Find where the given text appears and provide that cell's center as [x, y] coordinate. 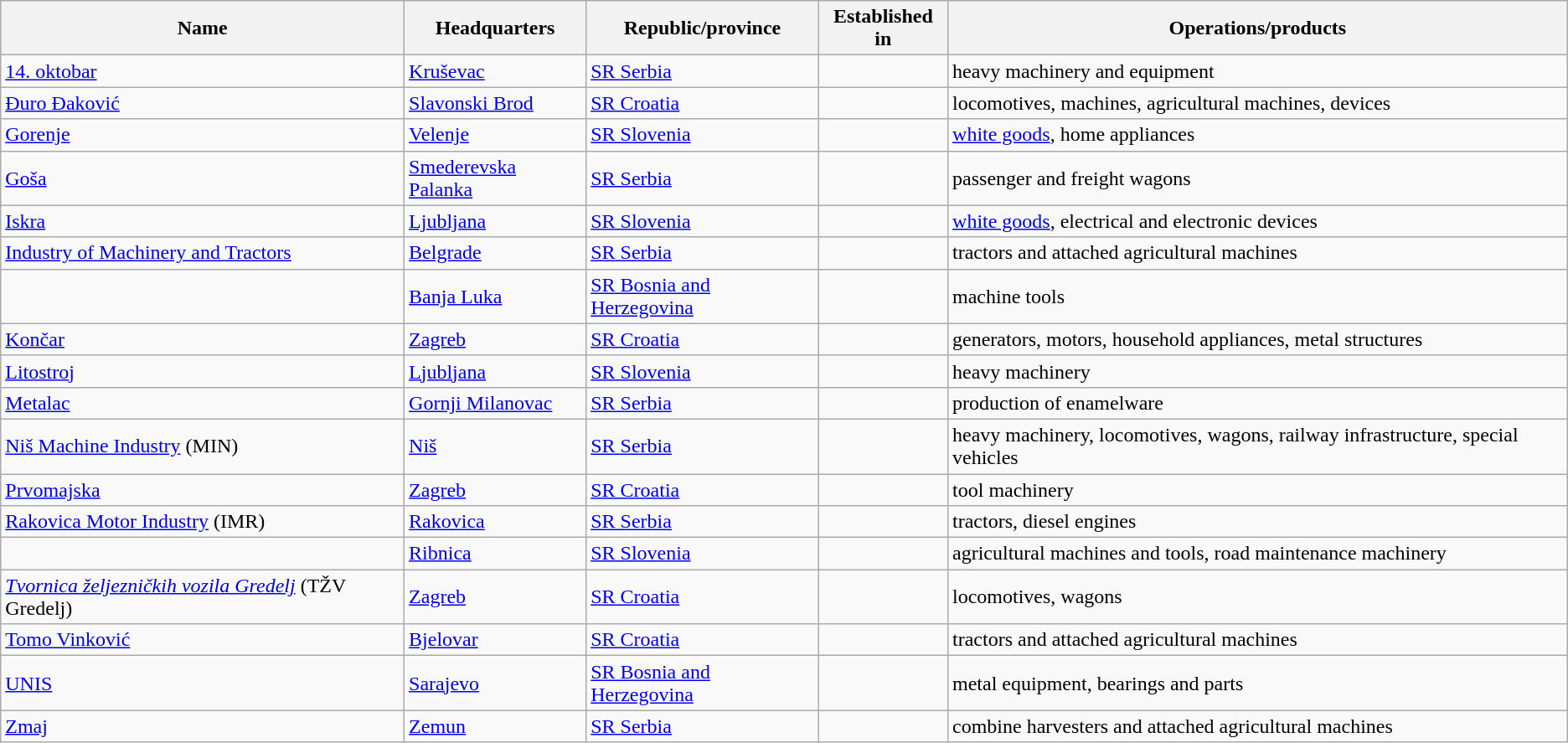
white goods, home appliances [1258, 135]
Velenje [496, 135]
Belgrade [496, 253]
Kruševac [496, 71]
production of enamelware [1258, 403]
Sarajevo [496, 684]
Gorenje [203, 135]
Bjelovar [496, 640]
Rakovica [496, 522]
Litostroj [203, 371]
metal equipment, bearings and parts [1258, 684]
Smederevska Palanka [496, 178]
14. oktobar [203, 71]
passenger and freight wagons [1258, 178]
Goša [203, 178]
Končar [203, 339]
Zemun [496, 726]
tool machinery [1258, 490]
Republic/province [703, 28]
Niš [496, 446]
heavy machinery [1258, 371]
locomotives, machines, agricultural machines, devices [1258, 103]
Slavonski Brod [496, 103]
locomotives, wagons [1258, 596]
white goods, electrical and electronic devices [1258, 221]
Zmaj [203, 726]
Metalac [203, 403]
heavy machinery, locomotives, wagons, railway infrastructure, special vehicles [1258, 446]
Headquarters [496, 28]
agricultural machines and tools, road maintenance machinery [1258, 554]
Name [203, 28]
Industry of Machinery and Tractors [203, 253]
combine harvesters and attached agricultural machines [1258, 726]
Banja Luka [496, 297]
Established in [883, 28]
Rakovica Motor Industry (IMR) [203, 522]
Niš Machine Industry (MIN) [203, 446]
heavy machinery and equipment [1258, 71]
machine tools [1258, 297]
Operations/products [1258, 28]
Đuro Đaković [203, 103]
Gornji Milanovac [496, 403]
UNIS [203, 684]
Tomo Vinković [203, 640]
generators, motors, household appliances, metal structures [1258, 339]
Iskra [203, 221]
Prvomajska [203, 490]
Ribnica [496, 554]
Tvornica željezničkih vozila Gredelj (TŽV Gredelj) [203, 596]
tractors, diesel engines [1258, 522]
